Determine the (X, Y) coordinate at the center of the cell enclosing the given text.  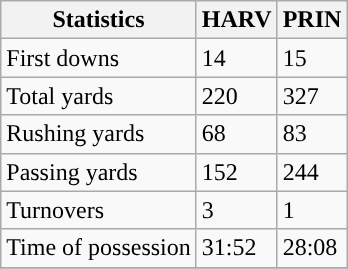
28:08 (312, 248)
Statistics (99, 20)
PRIN (312, 20)
1 (312, 210)
220 (236, 96)
244 (312, 172)
HARV (236, 20)
68 (236, 134)
Time of possession (99, 248)
14 (236, 58)
327 (312, 96)
First downs (99, 58)
83 (312, 134)
31:52 (236, 248)
Turnovers (99, 210)
Rushing yards (99, 134)
15 (312, 58)
152 (236, 172)
3 (236, 210)
Passing yards (99, 172)
Total yards (99, 96)
